Return [x, y] of the center of cell containing provided text 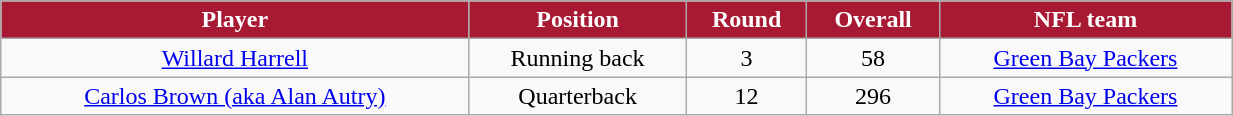
Quarterback [578, 96]
Round [746, 20]
Running back [578, 58]
Overall [873, 20]
Willard Harrell [235, 58]
58 [873, 58]
296 [873, 96]
12 [746, 96]
NFL team [1085, 20]
Player [235, 20]
Carlos Brown (aka Alan Autry) [235, 96]
Position [578, 20]
3 [746, 58]
